Return the (x, y) coordinate for the center point of the cell that contains the specified text.  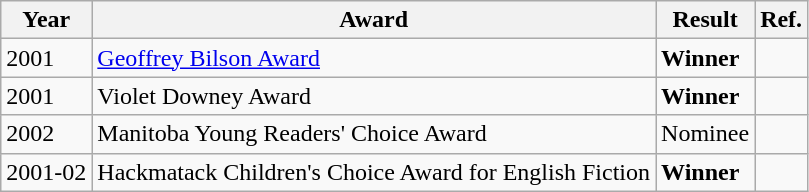
Ref. (782, 20)
Result (706, 20)
Hackmatack Children's Choice Award for English Fiction (374, 172)
2001-02 (46, 172)
Violet Downey Award (374, 96)
Geoffrey Bilson Award (374, 58)
2002 (46, 134)
Year (46, 20)
Award (374, 20)
Nominee (706, 134)
Manitoba Young Readers' Choice Award (374, 134)
